Locate the cell with the specified text and output its (X, Y) center coordinate. 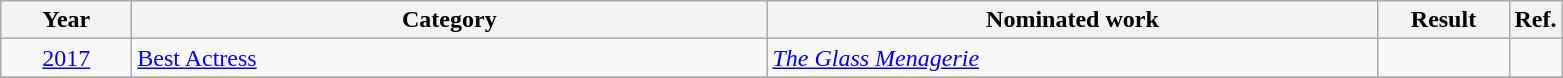
Result (1444, 20)
Category (450, 20)
2017 (66, 58)
The Glass Menagerie (1072, 58)
Ref. (1536, 20)
Year (66, 20)
Best Actress (450, 58)
Nominated work (1072, 20)
